For the text-containing cell, return its midpoint in (X, Y) coordinate format. 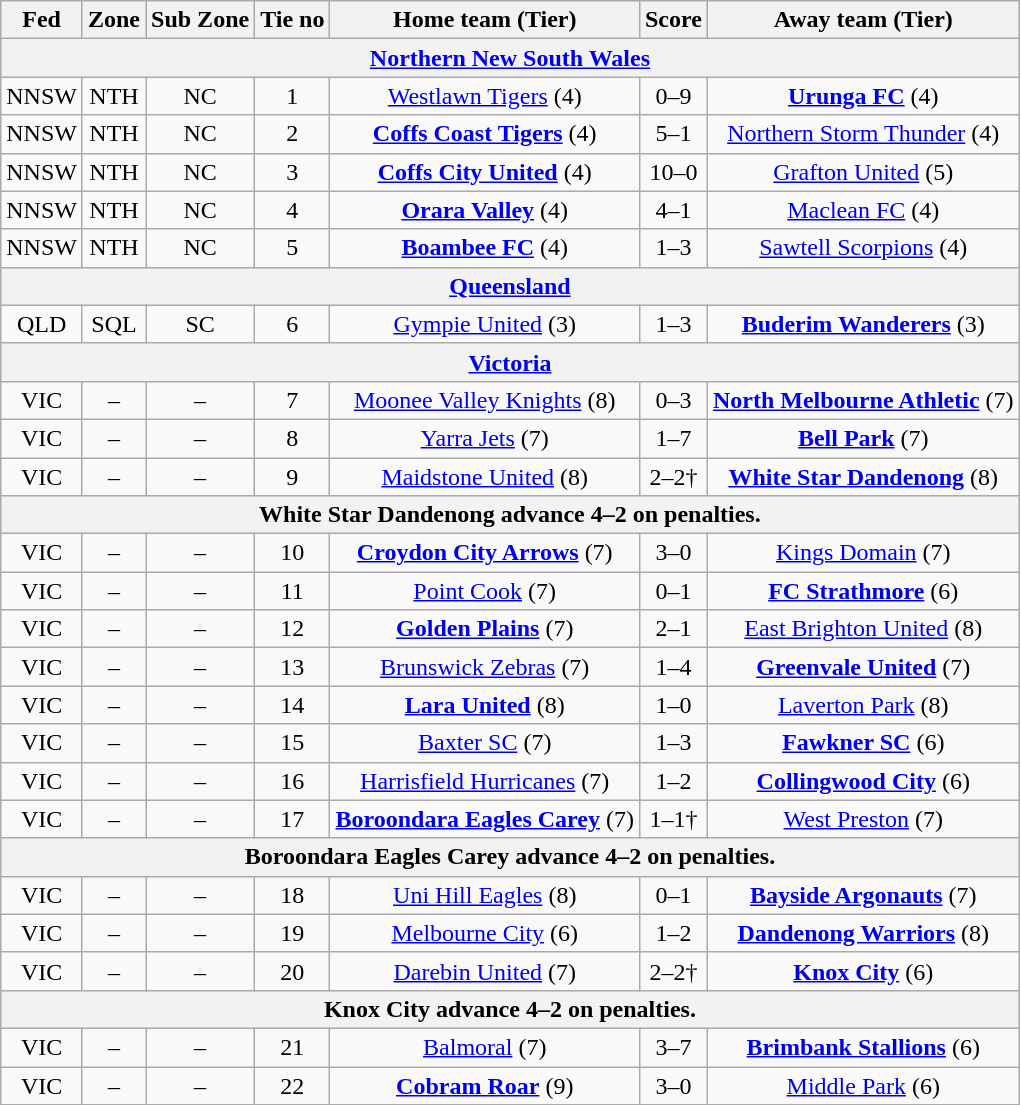
Coffs City United (4) (484, 172)
1–7 (673, 438)
12 (292, 629)
16 (292, 781)
4–1 (673, 210)
0–9 (673, 96)
15 (292, 743)
Boambee FC (4) (484, 248)
Maidstone United (8) (484, 477)
Balmoral (7) (484, 1047)
4 (292, 210)
East Brighton United (8) (863, 629)
Laverton Park (8) (863, 705)
Urunga FC (4) (863, 96)
Moonee Valley Knights (8) (484, 400)
3 (292, 172)
14 (292, 705)
Tie no (292, 20)
Baxter SC (7) (484, 743)
Westlawn Tigers (4) (484, 96)
Buderim Wanderers (3) (863, 324)
Boroondara Eagles Carey (7) (484, 819)
Northern New South Wales (510, 58)
22 (292, 1085)
6 (292, 324)
Coffs Coast Tigers (4) (484, 134)
Darebin United (7) (484, 971)
Croydon City Arrows (7) (484, 553)
Boroondara Eagles Carey advance 4–2 on penalties. (510, 857)
Fawkner SC (6) (863, 743)
20 (292, 971)
0–3 (673, 400)
21 (292, 1047)
Greenvale United (7) (863, 667)
Zone (114, 20)
Knox City (6) (863, 971)
Lara United (8) (484, 705)
19 (292, 933)
Knox City advance 4–2 on penalties. (510, 1009)
QLD (42, 324)
Point Cook (7) (484, 591)
Queensland (510, 286)
Northern Storm Thunder (4) (863, 134)
5–1 (673, 134)
1 (292, 96)
Orara Valley (4) (484, 210)
Yarra Jets (7) (484, 438)
Kings Domain (7) (863, 553)
White Star Dandenong (8) (863, 477)
11 (292, 591)
5 (292, 248)
2 (292, 134)
Sawtell Scorpions (4) (863, 248)
Gympie United (3) (484, 324)
West Preston (7) (863, 819)
Maclean FC (4) (863, 210)
Away team (Tier) (863, 20)
7 (292, 400)
13 (292, 667)
Victoria (510, 362)
FC Strathmore (6) (863, 591)
8 (292, 438)
2–1 (673, 629)
Dandenong Warriors (8) (863, 933)
Home team (Tier) (484, 20)
9 (292, 477)
Grafton United (5) (863, 172)
17 (292, 819)
10–0 (673, 172)
Score (673, 20)
White Star Dandenong advance 4–2 on penalties. (510, 515)
1–0 (673, 705)
Uni Hill Eagles (8) (484, 895)
Sub Zone (200, 20)
18 (292, 895)
Brunswick Zebras (7) (484, 667)
Harrisfield Hurricanes (7) (484, 781)
10 (292, 553)
Bayside Argonauts (7) (863, 895)
Golden Plains (7) (484, 629)
1–1† (673, 819)
Fed (42, 20)
Melbourne City (6) (484, 933)
Bell Park (7) (863, 438)
Middle Park (6) (863, 1085)
SC (200, 324)
Cobram Roar (9) (484, 1085)
3–7 (673, 1047)
SQL (114, 324)
Brimbank Stallions (6) (863, 1047)
North Melbourne Athletic (7) (863, 400)
Collingwood City (6) (863, 781)
1–4 (673, 667)
